Scan for the cell matching the given text and deliver its (x, y) coordinate at center. 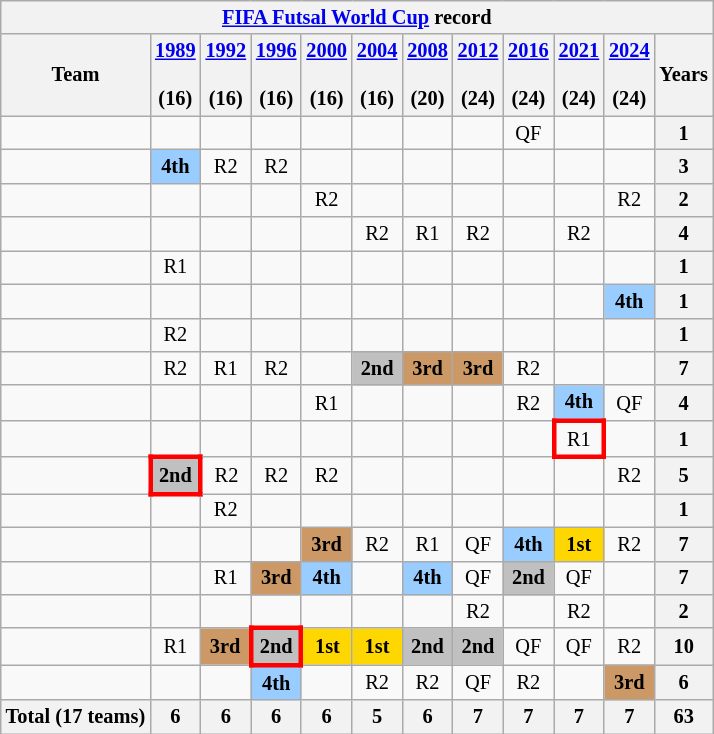
3 (683, 166)
63 (683, 717)
1996(16) (276, 75)
Total (17 teams) (76, 717)
Years (683, 75)
1992(16) (226, 75)
2008(20) (427, 75)
10 (683, 646)
2012(24) (478, 75)
1989(16) (175, 75)
2024(24) (629, 75)
2021(24) (579, 75)
2000(16) (326, 75)
2016(24) (528, 75)
FIFA Futsal World Cup record (357, 17)
2004(16) (377, 75)
Team (76, 75)
